Scan for the cell matching the given text and deliver its (X, Y) coordinate at center. 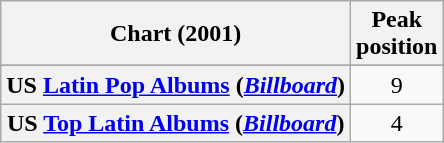
4 (397, 123)
9 (397, 85)
Peak position (397, 34)
Chart (2001) (176, 34)
US Top Latin Albums (Billboard) (176, 123)
US Latin Pop Albums (Billboard) (176, 85)
